Determine the (x, y) coordinate at the center of the cell enclosing the given text.  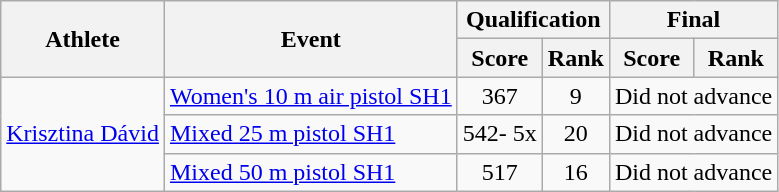
Qualification (533, 20)
367 (500, 96)
Final (693, 20)
542- 5x (500, 134)
Mixed 50 m pistol SH1 (310, 172)
Krisztina Dávid (83, 134)
Women's 10 m air pistol SH1 (310, 96)
517 (500, 172)
20 (576, 134)
Athlete (83, 39)
16 (576, 172)
9 (576, 96)
Event (310, 39)
Mixed 25 m pistol SH1 (310, 134)
